Determine the (x, y) coordinate at the center of the cell enclosing the given text.  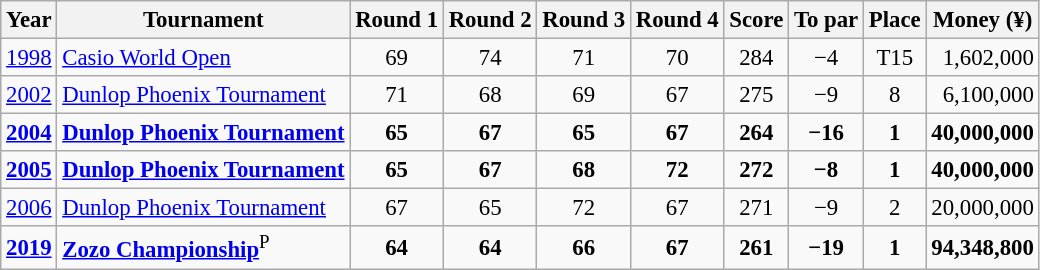
2 (895, 208)
8 (895, 95)
Zozo ChampionshipP (204, 247)
261 (756, 247)
6,100,000 (982, 95)
Money (¥) (982, 20)
284 (756, 58)
−19 (826, 247)
Round 2 (490, 20)
74 (490, 58)
Tournament (204, 20)
1,602,000 (982, 58)
20,000,000 (982, 208)
1998 (29, 58)
Casio World Open (204, 58)
Round 3 (584, 20)
Year (29, 20)
2002 (29, 95)
70 (677, 58)
2004 (29, 133)
Place (895, 20)
2005 (29, 170)
2006 (29, 208)
−8 (826, 170)
Round 4 (677, 20)
271 (756, 208)
−4 (826, 58)
T15 (895, 58)
Score (756, 20)
272 (756, 170)
264 (756, 133)
275 (756, 95)
94,348,800 (982, 247)
66 (584, 247)
Round 1 (397, 20)
2019 (29, 247)
−16 (826, 133)
To par (826, 20)
